Extract the (X, Y) coordinate from the center of the cell holding the provided text.  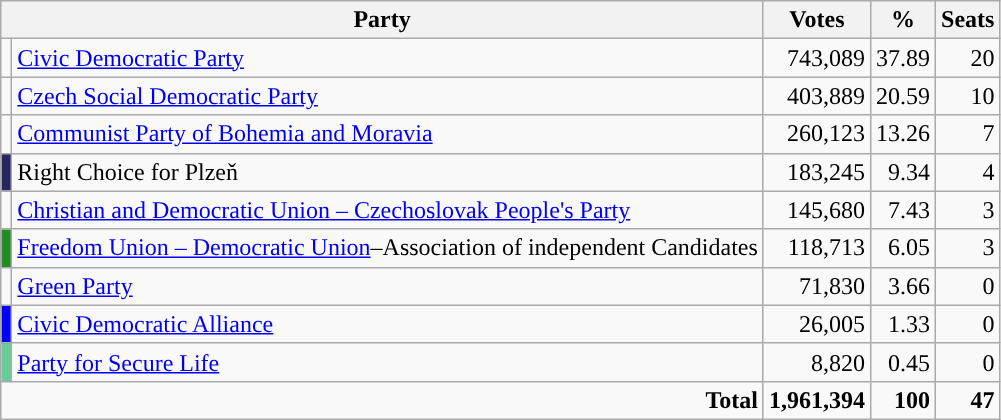
3.66 (902, 286)
20 (968, 58)
6.05 (902, 248)
Czech Social Democratic Party (388, 96)
Civic Democratic Party (388, 58)
71,830 (816, 286)
Freedom Union – Democratic Union–Association of independent Candidates (388, 248)
Total (382, 400)
26,005 (816, 324)
Christian and Democratic Union – Czechoslovak People's Party (388, 210)
4 (968, 172)
Communist Party of Bohemia and Moravia (388, 134)
1,961,394 (816, 400)
Right Choice for Plzeň (388, 172)
183,245 (816, 172)
20.59 (902, 96)
145,680 (816, 210)
8,820 (816, 362)
Party (382, 20)
47 (968, 400)
743,089 (816, 58)
7 (968, 134)
10 (968, 96)
Green Party (388, 286)
1.33 (902, 324)
260,123 (816, 134)
9.34 (902, 172)
7.43 (902, 210)
13.26 (902, 134)
Seats (968, 20)
0.45 (902, 362)
403,889 (816, 96)
Votes (816, 20)
Civic Democratic Alliance (388, 324)
37.89 (902, 58)
% (902, 20)
Party for Secure Life (388, 362)
118,713 (816, 248)
100 (902, 400)
